Identify which cell holds the provided text, then report its [X, Y] central coordinate. 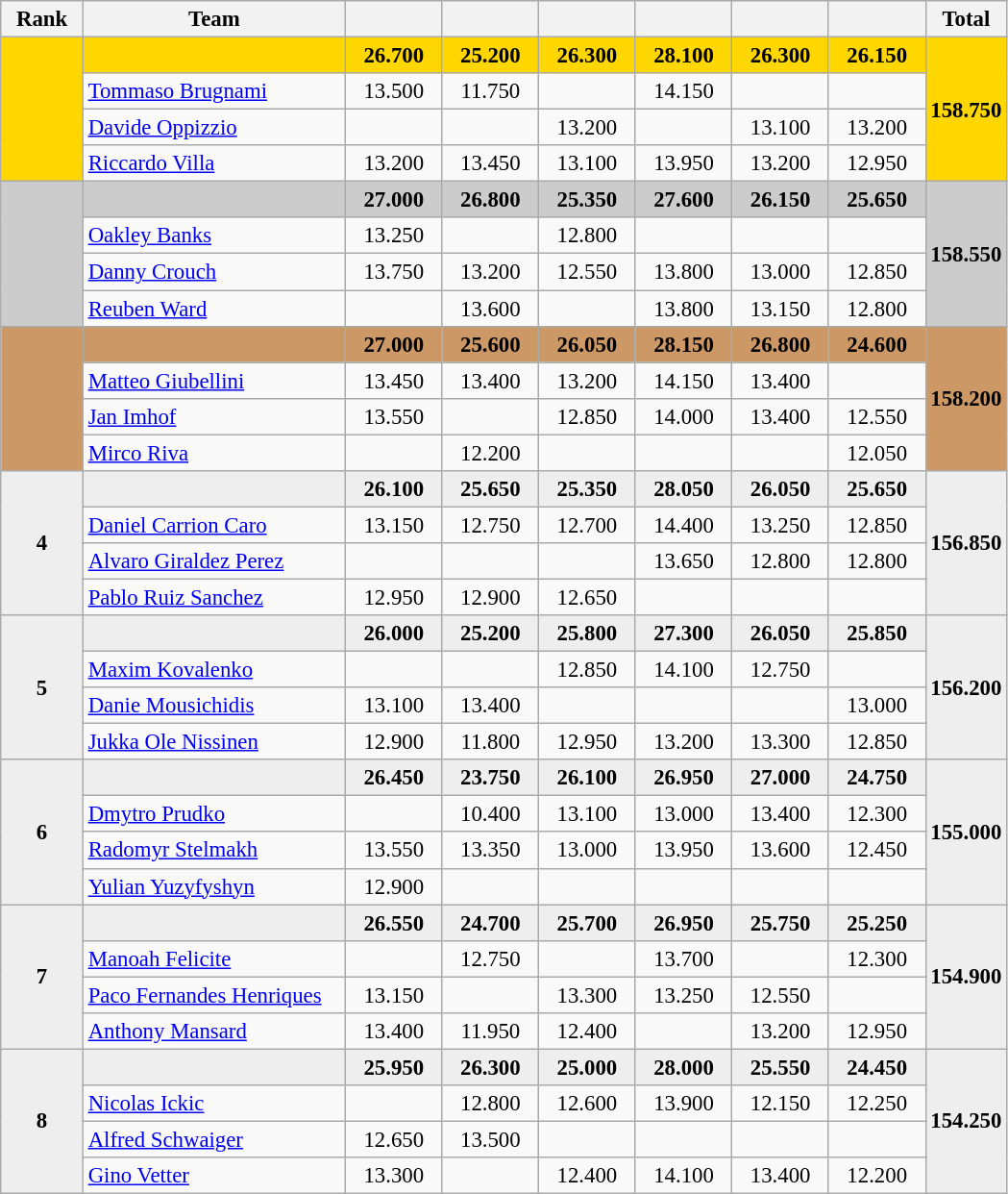
158.550 [967, 254]
25.950 [394, 1067]
Jukka Ole Nissinen [213, 742]
12.250 [876, 1104]
12.050 [876, 453]
27.600 [684, 200]
28.100 [684, 56]
25.000 [588, 1067]
13.900 [684, 1104]
156.850 [967, 543]
25.800 [588, 634]
24.750 [876, 778]
26.000 [394, 634]
12.450 [876, 851]
Mirco Riva [213, 453]
13.350 [490, 851]
23.750 [490, 778]
12.150 [780, 1104]
25.850 [876, 634]
Total [967, 19]
Radomyr Stelmakh [213, 851]
Yulian Yuzyfyshyn [213, 886]
Nicolas Ickic [213, 1104]
Alfred Schwaiger [213, 1139]
158.200 [967, 398]
Tommaso Brugnami [213, 91]
6 [42, 832]
Dmytro Prudko [213, 814]
Manoah Felicite [213, 958]
Matteo Giubellini [213, 381]
154.250 [967, 1121]
Reuben Ward [213, 309]
13.750 [394, 272]
26.550 [394, 923]
10.400 [490, 814]
7 [42, 977]
25.750 [780, 923]
Maxim Kovalenko [213, 670]
14.400 [684, 525]
158.750 [967, 110]
Paco Fernandes Henriques [213, 995]
11.800 [490, 742]
28.050 [684, 489]
25.550 [780, 1067]
Davide Oppizzio [213, 128]
5 [42, 687]
Daniel Carrion Caro [213, 525]
28.150 [684, 344]
Oakley Banks [213, 236]
155.000 [967, 832]
24.450 [876, 1067]
Riccardo Villa [213, 163]
14.000 [684, 416]
13.650 [684, 561]
25.600 [490, 344]
27.300 [684, 634]
13.700 [684, 958]
24.700 [490, 923]
156.200 [967, 687]
Anthony Mansard [213, 1032]
Danie Mousichidis [213, 706]
Rank [42, 19]
25.700 [588, 923]
28.000 [684, 1067]
Pablo Ruiz Sanchez [213, 597]
4 [42, 543]
Danny Crouch [213, 272]
12.700 [588, 525]
25.250 [876, 923]
154.900 [967, 977]
26.450 [394, 778]
24.600 [876, 344]
8 [42, 1121]
Jan Imhof [213, 416]
Gino Vetter [213, 1176]
12.600 [588, 1104]
Alvaro Giraldez Perez [213, 561]
11.750 [490, 91]
26.700 [394, 56]
11.950 [490, 1032]
Team [213, 19]
